Pinpoint the cell where the given text exists, returning its (x, y) midpoint coordinate. 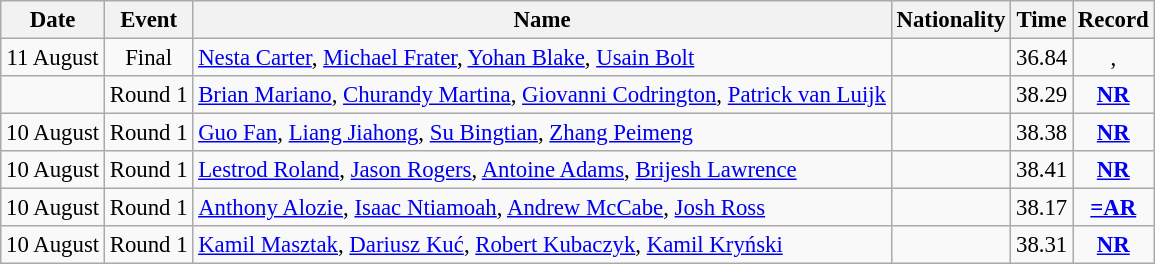
, (1114, 58)
=AR (1114, 208)
Lestrod Roland, Jason Rogers, Antoine Adams, Brijesh Lawrence (542, 170)
Brian Mariano, Churandy Martina, Giovanni Codrington, Patrick van Luijk (542, 95)
36.84 (1042, 58)
38.17 (1042, 208)
Kamil Masztak, Dariusz Kuć, Robert Kubaczyk, Kamil Kryński (542, 245)
Nesta Carter, Michael Frater, Yohan Blake, Usain Bolt (542, 58)
11 August (53, 58)
38.29 (1042, 95)
38.38 (1042, 133)
Final (148, 58)
Guo Fan, Liang Jiahong, Su Bingtian, Zhang Peimeng (542, 133)
38.31 (1042, 245)
Date (53, 20)
Nationality (950, 20)
Anthony Alozie, Isaac Ntiamoah, Andrew McCabe, Josh Ross (542, 208)
Record (1114, 20)
Name (542, 20)
Time (1042, 20)
Event (148, 20)
38.41 (1042, 170)
